Pinpoint the cell where the given text exists, returning its (X, Y) midpoint coordinate. 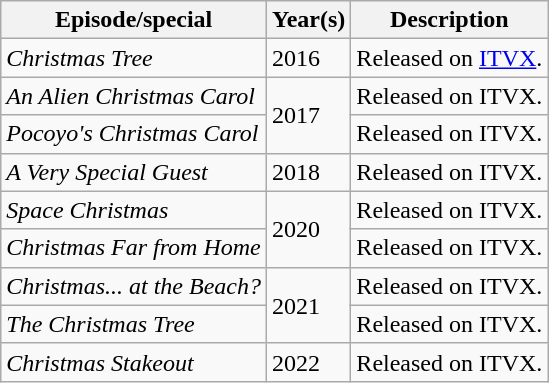
The Christmas Tree (134, 324)
2021 (308, 305)
2022 (308, 362)
Christmas... at the Beach? (134, 286)
An Alien Christmas Carol (134, 96)
2016 (308, 58)
2018 (308, 172)
Episode/special (134, 20)
Description (450, 20)
2020 (308, 229)
A Very Special Guest (134, 172)
Christmas Stakeout (134, 362)
2017 (308, 115)
Year(s) (308, 20)
Christmas Far from Home (134, 248)
Space Christmas (134, 210)
Pocoyo's Christmas Carol (134, 134)
Christmas Tree (134, 58)
